Extract the (x, y) coordinate from the center of the cell holding the provided text.  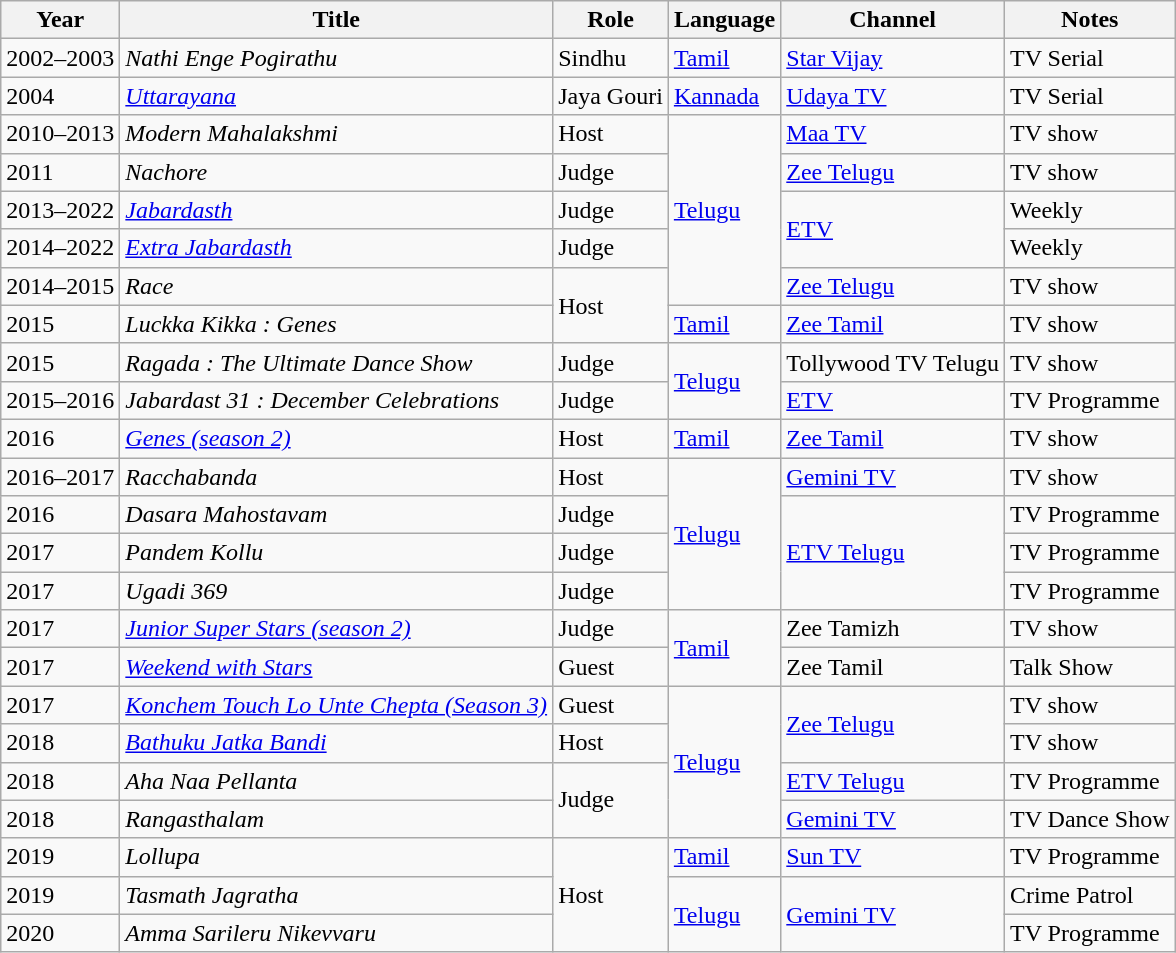
Sun TV (893, 857)
Dasara Mahostavam (336, 515)
Role (611, 20)
Nathi Enge Pogirathu (336, 58)
Junior Super Stars (season 2) (336, 629)
Aha Naa Pellanta (336, 781)
Extra Jabardasth (336, 248)
Crime Patrol (1090, 895)
Tasmath Jagratha (336, 895)
Channel (893, 20)
2004 (60, 96)
2015–2016 (60, 400)
Nachore (336, 172)
Tollywood TV Telugu (893, 362)
2002–2003 (60, 58)
Title (336, 20)
2014–2022 (60, 248)
Sindhu (611, 58)
Konchem Touch Lo Unte Chepta (Season 3) (336, 705)
Zee Tamizh (893, 629)
Luckka Kikka : Genes (336, 324)
2016–2017 (60, 477)
Ragada : The Ultimate Dance Show (336, 362)
Talk Show (1090, 667)
2013–2022 (60, 210)
Year (60, 20)
2011 (60, 172)
Amma Sarileru Nikevvaru (336, 933)
Kannada (724, 96)
Rangasthalam (336, 819)
Weekend with Stars (336, 667)
Udaya TV (893, 96)
TV Dance Show (1090, 819)
Genes (season 2) (336, 438)
Race (336, 286)
Notes (1090, 20)
Star Vijay (893, 58)
2020 (60, 933)
Racchabanda (336, 477)
Maa TV (893, 134)
Uttarayana (336, 96)
Ugadi 369 (336, 591)
2010–2013 (60, 134)
2014–2015 (60, 286)
Jabardasth (336, 210)
Language (724, 20)
Pandem Kollu (336, 553)
Modern Mahalakshmi (336, 134)
Lollupa (336, 857)
Bathuku Jatka Bandi (336, 743)
Jabardast 31 : December Celebrations (336, 400)
Jaya Gouri (611, 96)
